Capture the cell that displays the provided text and extract its (x, y) central coordinate. 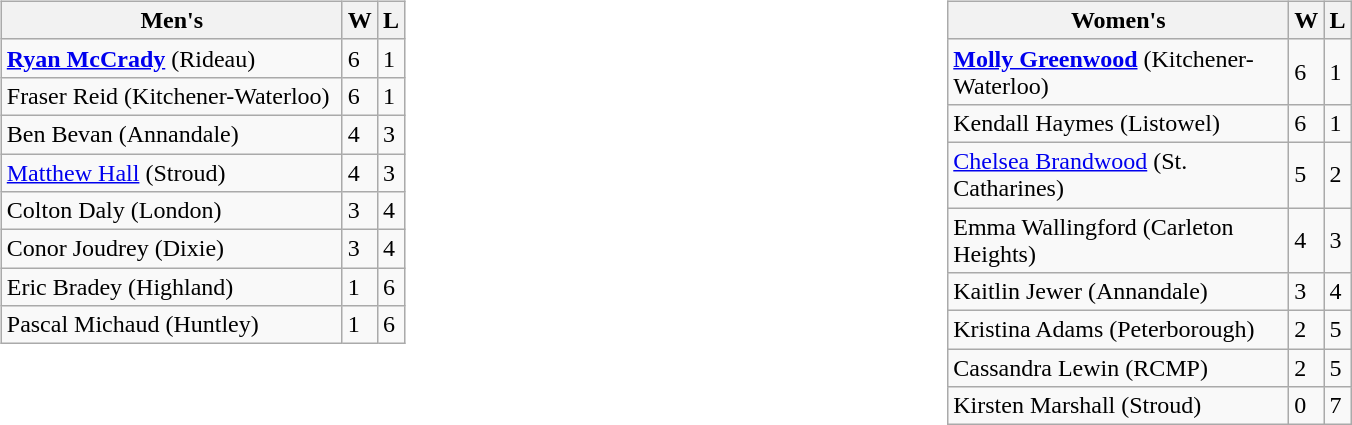
Women's (1118, 20)
0 (1306, 406)
Emma Wallingford (Carleton Heights) (1118, 240)
Kirsten Marshall (Stroud) (1118, 406)
Molly Greenwood (Kitchener-Waterloo) (1118, 72)
Ryan McCrady (Rideau) (172, 58)
Kaitlin Jewer (Annandale) (1118, 292)
Eric Bradey (Highland) (172, 287)
Chelsea Brandwood (St. Catharines) (1118, 174)
Kristina Adams (Peterborough) (1118, 330)
Pascal Michaud (Huntley) (172, 325)
Colton Daly (London) (172, 211)
Ben Bevan (Annandale) (172, 134)
Conor Joudrey (Dixie) (172, 249)
Fraser Reid (Kitchener-Waterloo) (172, 96)
Cassandra Lewin (RCMP) (1118, 368)
Matthew Hall (Stroud) (172, 173)
7 (1338, 406)
Men's (172, 20)
Kendall Haymes (Listowel) (1118, 123)
